Return [X, Y] of the center of cell containing provided text 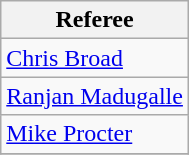
Mike Procter [95, 134]
Ranjan Madugalle [95, 96]
Referee [95, 20]
Chris Broad [95, 58]
